Locate the cell with the specified text and output its (X, Y) center coordinate. 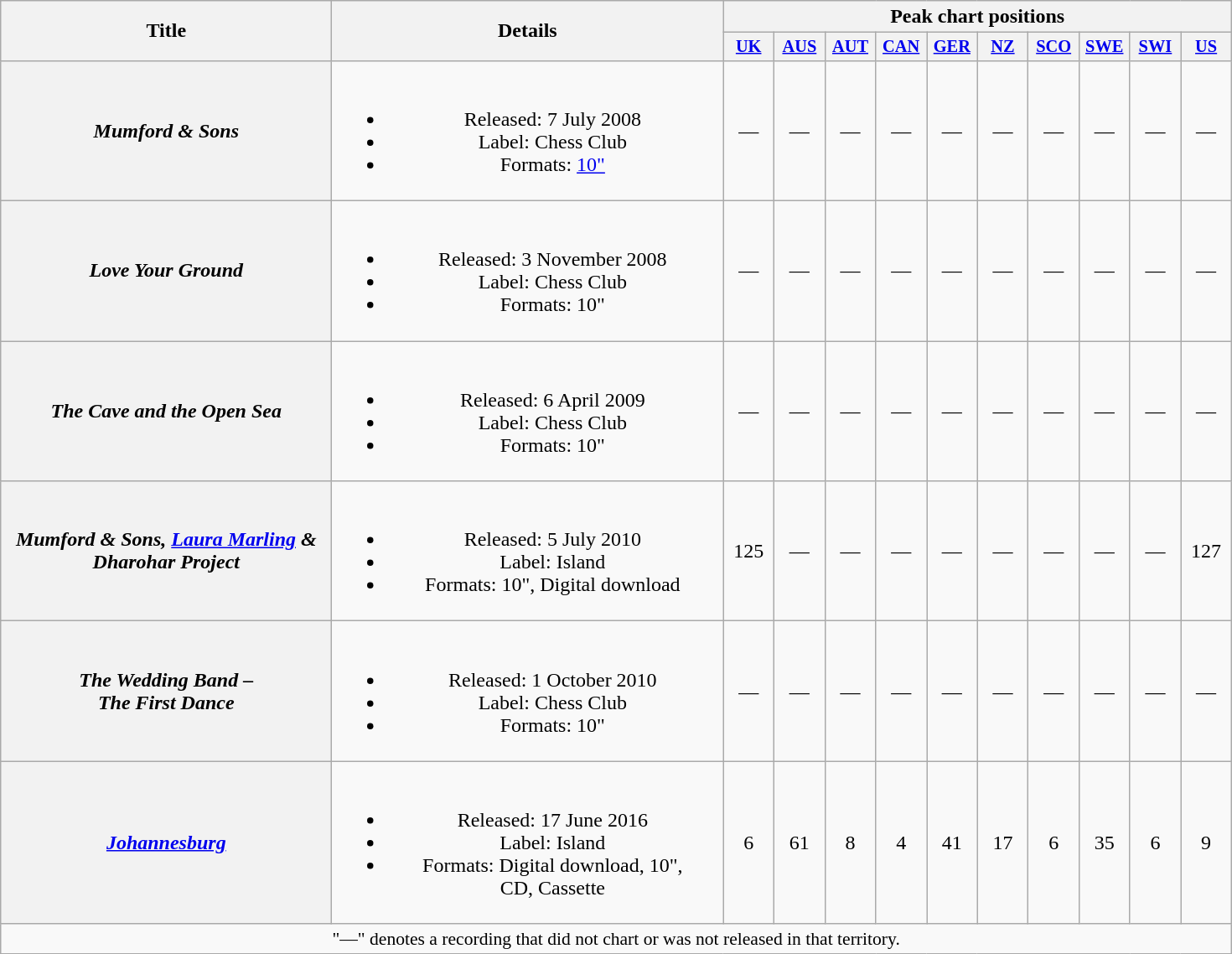
Details (528, 31)
GER (952, 47)
The Wedding Band –The First Dance (166, 691)
4 (902, 843)
35 (1105, 843)
125 (749, 552)
Love Your Ground (166, 272)
Peak chart positions (977, 17)
NZ (1002, 47)
SWE (1105, 47)
Released: 7 July 2008Label: Chess ClubFormats: 10" (528, 131)
Released: 6 April 2009Label: Chess ClubFormats: 10" (528, 411)
Released: 1 October 2010Label: Chess ClubFormats: 10" (528, 691)
61 (800, 843)
Released: 17 June 2016Label: IslandFormats: Digital download, 10",CD, Cassette (528, 843)
AUS (800, 47)
Mumford & Sons (166, 131)
8 (850, 843)
"—" denotes a recording that did not chart or was not released in that territory. (617, 939)
9 (1207, 843)
41 (952, 843)
Mumford & Sons, Laura Marling &Dharohar Project (166, 552)
Title (166, 31)
CAN (902, 47)
127 (1207, 552)
The Cave and the Open Sea (166, 411)
US (1207, 47)
Released: 5 July 2010Label: IslandFormats: 10", Digital download (528, 552)
AUT (850, 47)
Released: 3 November 2008Label: Chess ClubFormats: 10" (528, 272)
SCO (1054, 47)
17 (1002, 843)
UK (749, 47)
Johannesburg (166, 843)
SWI (1155, 47)
